Find where the given text appears and provide that cell's center as [X, Y] coordinate. 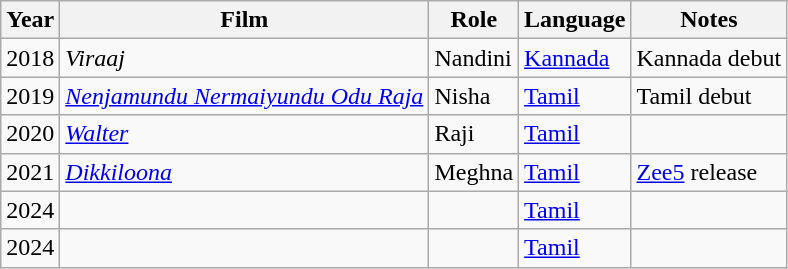
Film [244, 20]
Walter [244, 134]
Viraaj [244, 58]
Notes [709, 20]
Nandini [474, 58]
2018 [30, 58]
Tamil debut [709, 96]
Meghna [474, 172]
Dikkiloona [244, 172]
Role [474, 20]
Zee5 release [709, 172]
Year [30, 20]
Nisha [474, 96]
Kannada [575, 58]
Language [575, 20]
Kannada debut [709, 58]
Nenjamundu Nermaiyundu Odu Raja [244, 96]
2020 [30, 134]
2019 [30, 96]
2021 [30, 172]
Raji [474, 134]
